Scan for the cell matching the given text and deliver its (X, Y) coordinate at center. 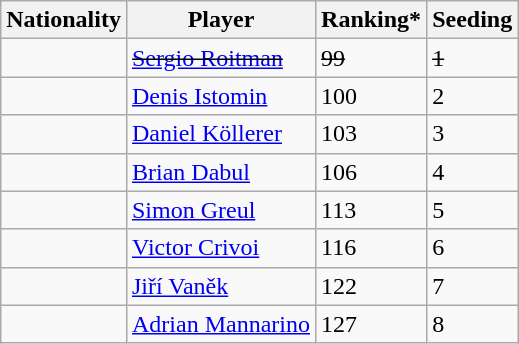
Sergio Roitman (220, 58)
Player (220, 20)
4 (472, 172)
113 (372, 210)
100 (372, 96)
Victor Crivoi (220, 248)
1 (472, 58)
Daniel Köllerer (220, 134)
106 (372, 172)
3 (472, 134)
Adrian Mannarino (220, 324)
7 (472, 286)
99 (372, 58)
8 (472, 324)
Denis Istomin (220, 96)
Ranking* (372, 20)
6 (472, 248)
2 (472, 96)
Simon Greul (220, 210)
122 (372, 286)
Brian Dabul (220, 172)
103 (372, 134)
127 (372, 324)
5 (472, 210)
116 (372, 248)
Jiří Vaněk (220, 286)
Nationality (64, 20)
Seeding (472, 20)
